Extract the [X, Y] coordinate from the center of the cell holding the provided text.  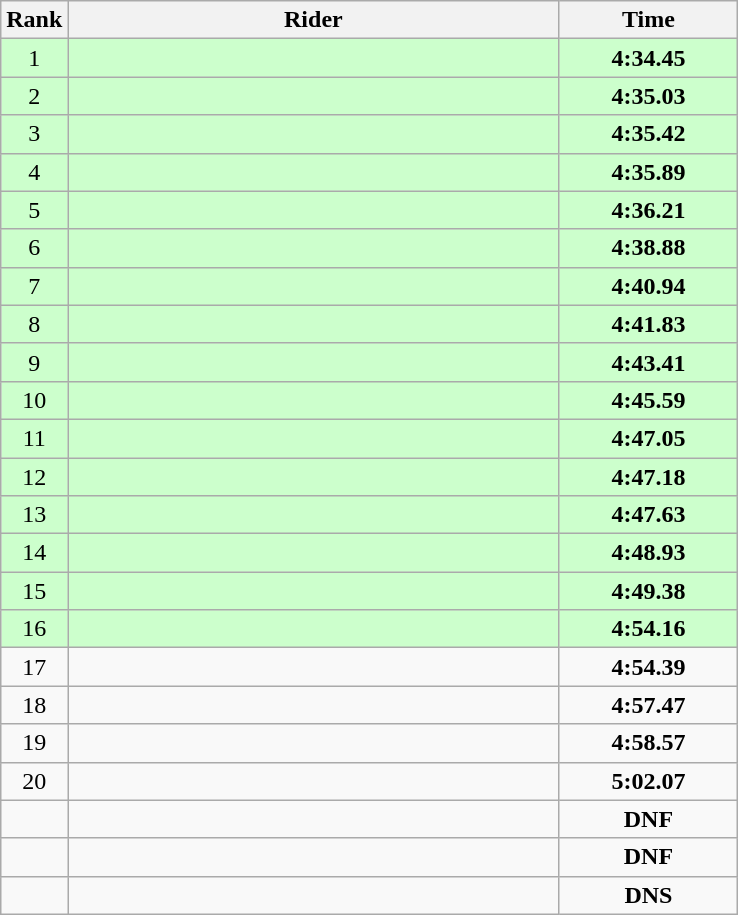
DNS [648, 895]
4:35.03 [648, 96]
4:41.83 [648, 324]
Rider [314, 20]
16 [34, 629]
4:57.47 [648, 705]
9 [34, 362]
4:48.93 [648, 553]
4:35.42 [648, 134]
8 [34, 324]
6 [34, 248]
4:58.57 [648, 743]
4:49.38 [648, 591]
4:47.63 [648, 515]
15 [34, 591]
10 [34, 400]
4:47.18 [648, 477]
2 [34, 96]
4:36.21 [648, 210]
4:34.45 [648, 58]
4:35.89 [648, 172]
4:40.94 [648, 286]
4:47.05 [648, 438]
5 [34, 210]
Time [648, 20]
18 [34, 705]
4:45.59 [648, 400]
20 [34, 781]
12 [34, 477]
19 [34, 743]
4:54.39 [648, 667]
13 [34, 515]
Rank [34, 20]
4:38.88 [648, 248]
7 [34, 286]
4:54.16 [648, 629]
4 [34, 172]
14 [34, 553]
1 [34, 58]
4:43.41 [648, 362]
11 [34, 438]
17 [34, 667]
3 [34, 134]
5:02.07 [648, 781]
